Return (x, y) of the center of cell containing provided text 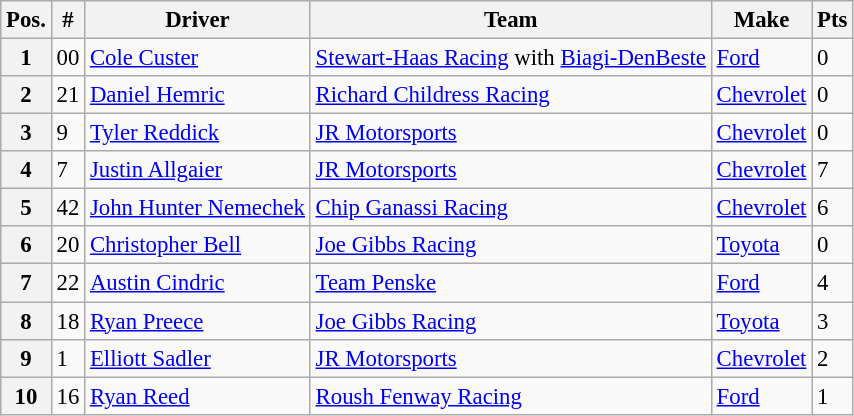
Make (761, 20)
18 (68, 321)
00 (68, 58)
Tyler Reddick (198, 133)
John Hunter Nemechek (198, 208)
Pts (832, 20)
5 (26, 208)
22 (68, 283)
# (68, 20)
42 (68, 208)
Team Penske (510, 283)
Elliott Sadler (198, 358)
20 (68, 245)
Chip Ganassi Racing (510, 208)
Team (510, 20)
Pos. (26, 20)
Ryan Preece (198, 321)
10 (26, 396)
16 (68, 396)
Austin Cindric (198, 283)
21 (68, 95)
Stewart-Haas Racing with Biagi-DenBeste (510, 58)
Richard Childress Racing (510, 95)
Ryan Reed (198, 396)
Cole Custer (198, 58)
Daniel Hemric (198, 95)
Driver (198, 20)
8 (26, 321)
Justin Allgaier (198, 170)
Roush Fenway Racing (510, 396)
Christopher Bell (198, 245)
